Pinpoint the cell where the given text exists, returning its (x, y) midpoint coordinate. 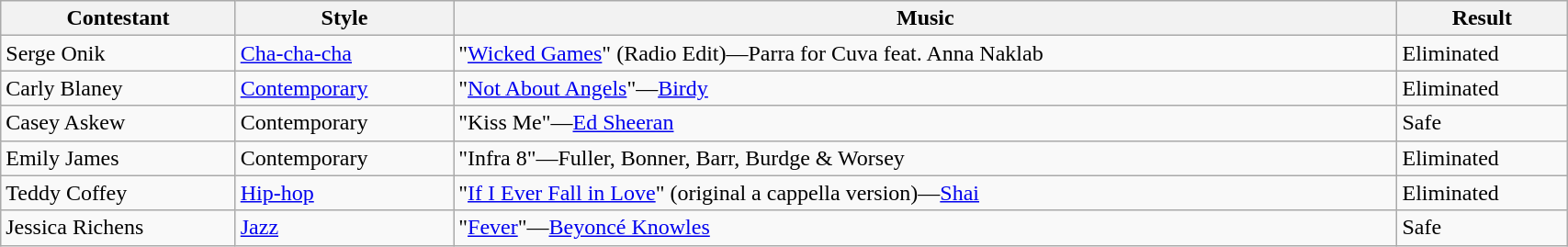
Emily James (118, 158)
Cha-cha-cha (344, 53)
Serge Onik (118, 53)
Music (926, 18)
Hip-hop (344, 193)
"Infra 8"—Fuller, Bonner, Barr, Burdge & Worsey (926, 158)
Carly Blaney (118, 88)
"Wicked Games" (Radio Edit)—Parra for Cuva feat. Anna Naklab (926, 53)
"If I Ever Fall in Love" (original a cappella version)—Shai (926, 193)
Style (344, 18)
Casey Askew (118, 123)
"Not About Angels"—Birdy (926, 88)
Jessica Richens (118, 228)
Result (1483, 18)
Teddy Coffey (118, 193)
Contestant (118, 18)
"Kiss Me"—Ed Sheeran (926, 123)
"Fever"—Beyoncé Knowles (926, 228)
Jazz (344, 228)
